Output the (x, y) coordinate of the center of the cell containing the given text.  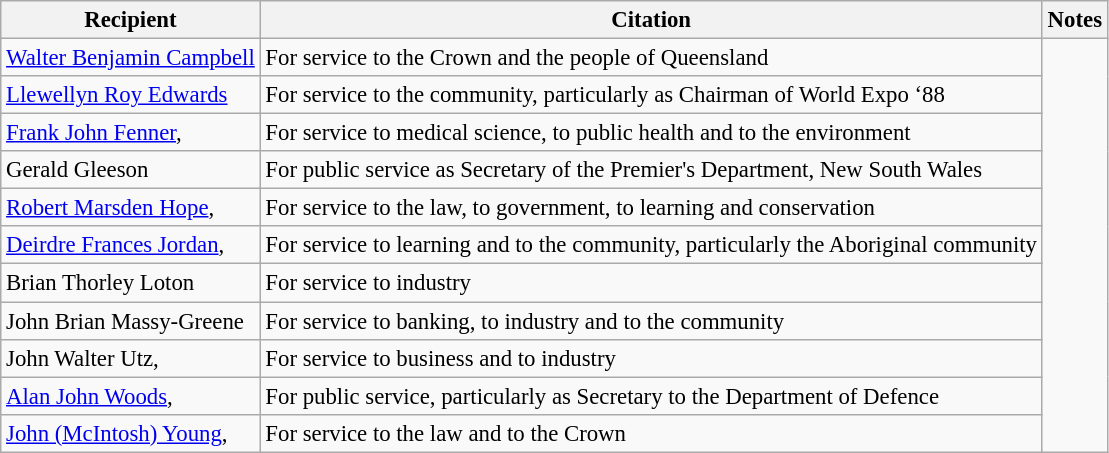
Notes (1074, 20)
Frank John Fenner, (130, 133)
For service to industry (651, 283)
John Walter Utz, (130, 358)
Walter Benjamin Campbell (130, 58)
For service to banking, to industry and to the community (651, 321)
Alan John Woods, (130, 396)
Robert Marsden Hope, (130, 208)
For service to the law, to government, to learning and conservation (651, 208)
For service to medical science, to public health and to the environment (651, 133)
Recipient (130, 20)
For service to the Crown and the people of Queensland (651, 58)
For service to business and to industry (651, 358)
Citation (651, 20)
For public service as Secretary of the Premier's Department, New South Wales (651, 170)
For public service, particularly as Secretary to the Department of Defence (651, 396)
Brian Thorley Loton (130, 283)
John Brian Massy-Greene (130, 321)
John (McIntosh) Young, (130, 433)
Gerald Gleeson (130, 170)
Llewellyn Roy Edwards (130, 95)
For service to the law and to the Crown (651, 433)
For service to learning and to the community, particularly the Aboriginal community (651, 245)
For service to the community, particularly as Chairman of World Expo ‘88 (651, 95)
Deirdre Frances Jordan, (130, 245)
